Detect which cell encompasses the target text, then output its [x, y] center coordinate. 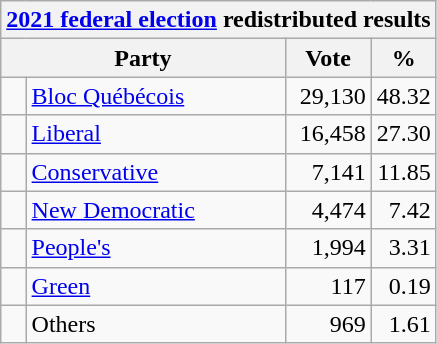
4,474 [328, 210]
Vote [328, 58]
117 [328, 286]
16,458 [328, 134]
New Democratic [156, 210]
7.42 [404, 210]
11.85 [404, 172]
29,130 [328, 96]
Conservative [156, 172]
Liberal [156, 134]
1.61 [404, 324]
27.30 [404, 134]
People's [156, 248]
48.32 [404, 96]
% [404, 58]
Others [156, 324]
969 [328, 324]
1,994 [328, 248]
2021 federal election redistributed results [218, 20]
Bloc Québécois [156, 96]
Party [143, 58]
3.31 [404, 248]
0.19 [404, 286]
7,141 [328, 172]
Green [156, 286]
